Identify which cell holds the provided text, then report its (X, Y) central coordinate. 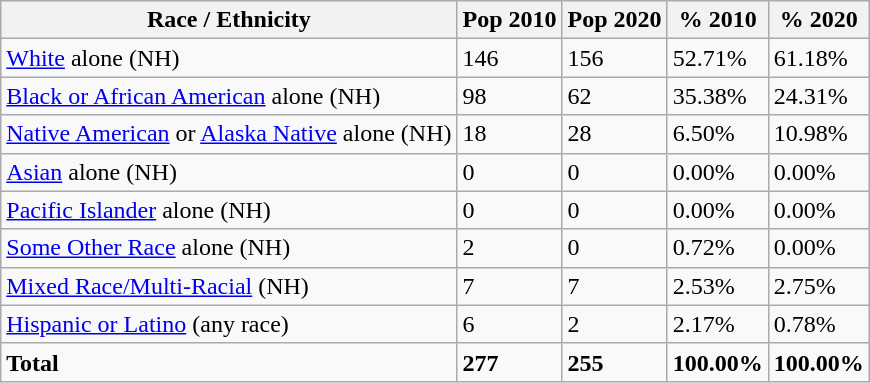
% 2020 (818, 20)
6 (510, 324)
0.72% (718, 248)
156 (614, 58)
277 (510, 362)
0.78% (818, 324)
Pop 2020 (614, 20)
10.98% (818, 134)
White alone (NH) (229, 58)
Race / Ethnicity (229, 20)
Total (229, 362)
Asian alone (NH) (229, 172)
Native American or Alaska Native alone (NH) (229, 134)
Pacific Islander alone (NH) (229, 210)
Mixed Race/Multi-Racial (NH) (229, 286)
6.50% (718, 134)
62 (614, 96)
2.75% (818, 286)
Some Other Race alone (NH) (229, 248)
255 (614, 362)
Pop 2010 (510, 20)
% 2010 (718, 20)
52.71% (718, 58)
Hispanic or Latino (any race) (229, 324)
2.17% (718, 324)
Black or African American alone (NH) (229, 96)
61.18% (818, 58)
18 (510, 134)
24.31% (818, 96)
146 (510, 58)
2.53% (718, 286)
98 (510, 96)
28 (614, 134)
35.38% (718, 96)
